Determine the (X, Y) coordinate at the center of the cell enclosing the given text.  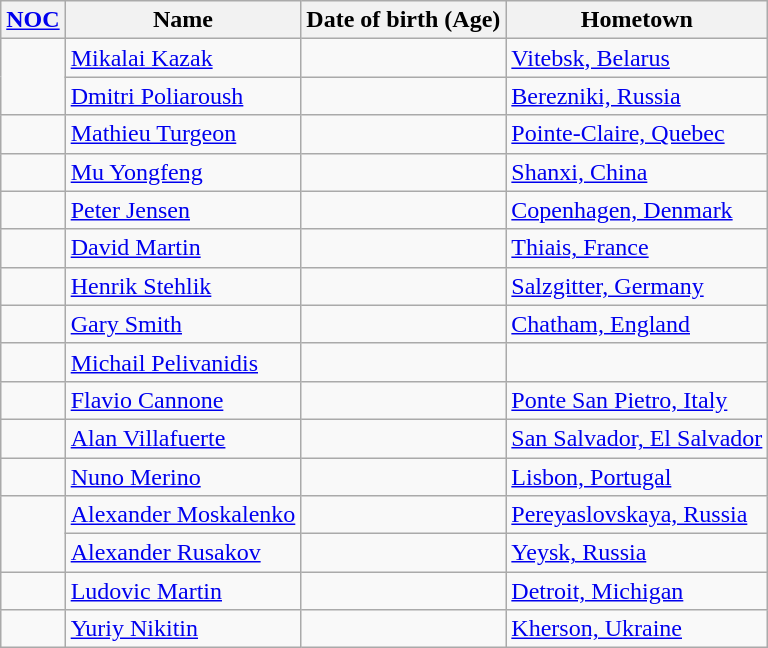
Dmitri Poliaroush (183, 96)
Lisbon, Portugal (637, 477)
Hometown (637, 20)
Michail Pelivanidis (183, 362)
Yeysk, Russia (637, 553)
Flavio Cannone (183, 400)
Pereyaslovskaya, Russia (637, 515)
Chatham, England (637, 324)
Gary Smith (183, 324)
Salzgitter, Germany (637, 286)
Alexander Moskalenko (183, 515)
Ponte San Pietro, Italy (637, 400)
Thiais, France (637, 248)
Shanxi, China (637, 172)
Henrik Stehlik (183, 286)
Ludovic Martin (183, 591)
Detroit, Michigan (637, 591)
Kherson, Ukraine (637, 629)
Mu Yongfeng (183, 172)
Peter Jensen (183, 210)
Pointe-Claire, Quebec (637, 134)
David Martin (183, 248)
Nuno Merino (183, 477)
NOC (33, 20)
Name (183, 20)
Vitebsk, Belarus (637, 58)
Alan Villafuerte (183, 438)
Mathieu Turgeon (183, 134)
Berezniki, Russia (637, 96)
Alexander Rusakov (183, 553)
Mikalai Kazak (183, 58)
San Salvador, El Salvador (637, 438)
Date of birth (Age) (404, 20)
Yuriy Nikitin (183, 629)
Copenhagen, Denmark (637, 210)
